Pinpoint the cell where the given text exists, returning its [x, y] midpoint coordinate. 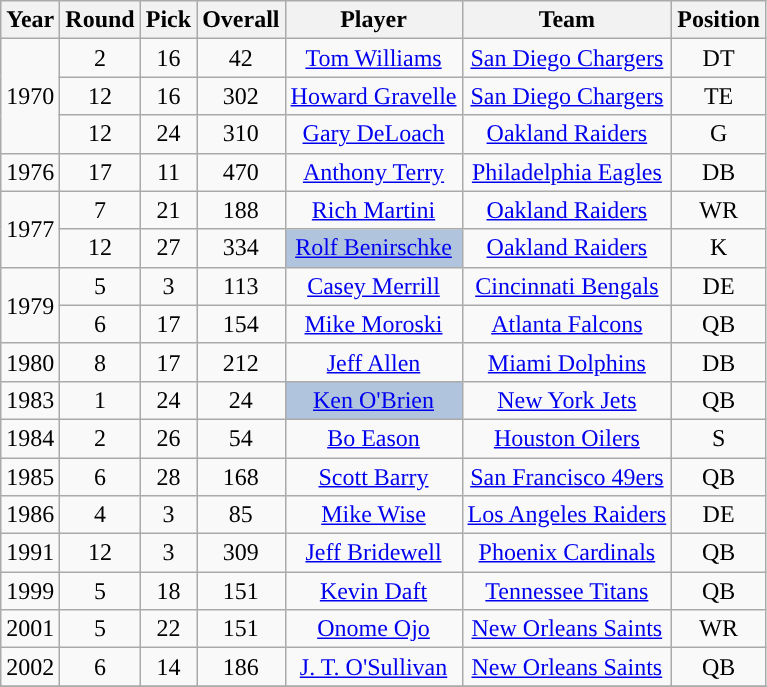
Jeff Bridewell [374, 553]
1979 [30, 305]
85 [241, 515]
K [719, 248]
26 [168, 438]
1999 [30, 591]
2002 [30, 667]
1991 [30, 553]
8 [100, 362]
Jeff Allen [374, 362]
Round [100, 20]
4 [100, 515]
Houston Oilers [567, 438]
S [719, 438]
334 [241, 248]
Mike Moroski [374, 324]
G [719, 134]
San Francisco 49ers [567, 477]
Los Angeles Raiders [567, 515]
1 [100, 400]
Player [374, 20]
11 [168, 172]
Pick [168, 20]
18 [168, 591]
Kevin Daft [374, 591]
1970 [30, 96]
1977 [30, 229]
470 [241, 172]
Overall [241, 20]
113 [241, 286]
310 [241, 134]
Tennessee Titans [567, 591]
Miami Dolphins [567, 362]
1986 [30, 515]
Phoenix Cardinals [567, 553]
Team [567, 20]
1984 [30, 438]
1985 [30, 477]
Anthony Terry [374, 172]
Cincinnati Bengals [567, 286]
302 [241, 96]
2001 [30, 629]
Rolf Benirschke [374, 248]
28 [168, 477]
14 [168, 667]
J. T. O'Sullivan [374, 667]
Howard Gravelle [374, 96]
Year [30, 20]
1976 [30, 172]
154 [241, 324]
309 [241, 553]
Casey Merrill [374, 286]
42 [241, 58]
212 [241, 362]
1980 [30, 362]
New York Jets [567, 400]
Rich Martini [374, 210]
54 [241, 438]
1983 [30, 400]
Bo Eason [374, 438]
Scott Barry [374, 477]
186 [241, 667]
Position [719, 20]
TE [719, 96]
Tom Williams [374, 58]
Gary DeLoach [374, 134]
Onome Ojo [374, 629]
21 [168, 210]
Ken O'Brien [374, 400]
168 [241, 477]
7 [100, 210]
27 [168, 248]
DT [719, 58]
188 [241, 210]
Philadelphia Eagles [567, 172]
Mike Wise [374, 515]
22 [168, 629]
Atlanta Falcons [567, 324]
